Detect which cell encompasses the target text, then output its [x, y] center coordinate. 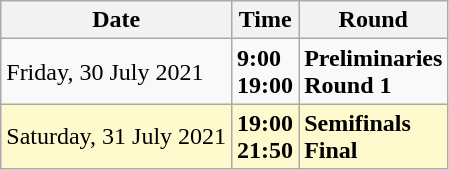
9:0019:00 [266, 72]
19:0021:50 [266, 136]
Round [374, 20]
SemifinalsFinal [374, 136]
Date [116, 20]
PreliminariesRound 1 [374, 72]
Friday, 30 July 2021 [116, 72]
Time [266, 20]
Saturday, 31 July 2021 [116, 136]
